Provide the [x, y] coordinate of the cell's center where the given text is located.  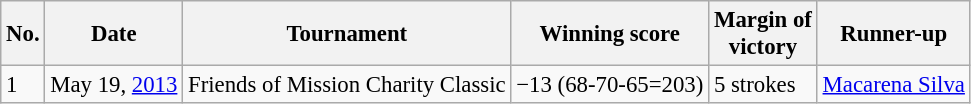
Tournament [347, 34]
May 19, 2013 [114, 85]
Winning score [610, 34]
Runner-up [894, 34]
No. [23, 34]
−13 (68-70-65=203) [610, 85]
1 [23, 85]
5 strokes [764, 85]
Friends of Mission Charity Classic [347, 85]
Macarena Silva [894, 85]
Margin ofvictory [764, 34]
Date [114, 34]
